Scan for the cell matching the given text and deliver its (x, y) coordinate at center. 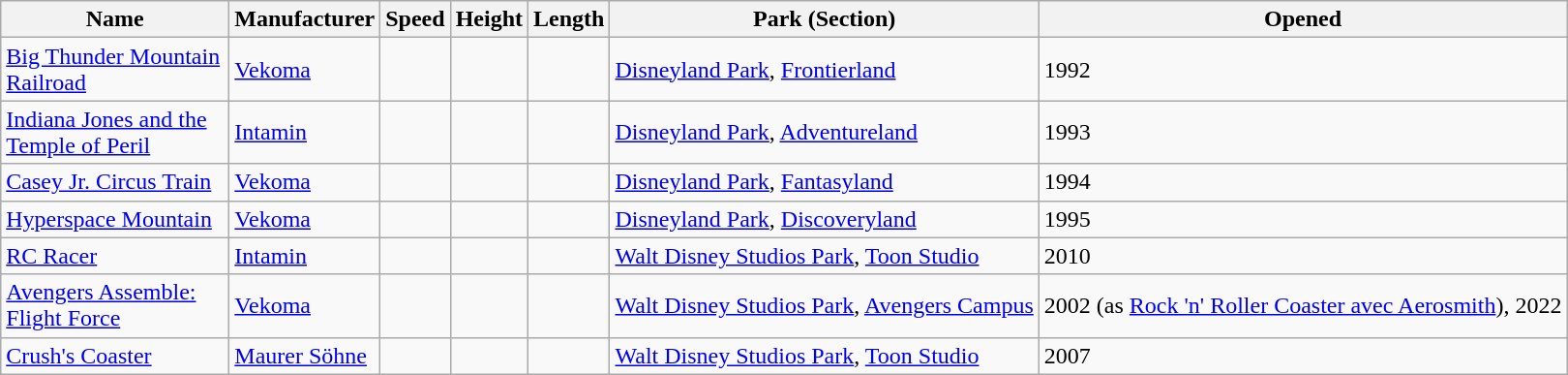
1995 (1303, 219)
1993 (1303, 132)
1994 (1303, 182)
Indiana Jones and the Temple of Peril (115, 132)
1992 (1303, 70)
Crush's Coaster (115, 356)
Walt Disney Studios Park, Avengers Campus (825, 306)
Big Thunder Mountain Railroad (115, 70)
Park (Section) (825, 19)
Disneyland Park, Discoveryland (825, 219)
Manufacturer (305, 19)
Avengers Assemble: Flight Force (115, 306)
Height (489, 19)
Name (115, 19)
2010 (1303, 256)
2007 (1303, 356)
Disneyland Park, Fantasyland (825, 182)
Disneyland Park, Adventureland (825, 132)
2002 (as Rock 'n' Roller Coaster avec Aerosmith), 2022 (1303, 306)
Opened (1303, 19)
Speed (415, 19)
Maurer Söhne (305, 356)
Casey Jr. Circus Train (115, 182)
Length (569, 19)
Hyperspace Mountain (115, 219)
RC Racer (115, 256)
Disneyland Park, Frontierland (825, 70)
